For the text-containing cell, return its midpoint in [X, Y] coordinate format. 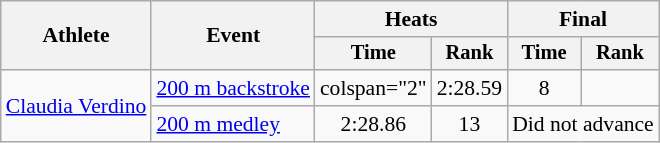
200 m backstroke [233, 88]
8 [544, 88]
13 [470, 124]
2:28.59 [470, 88]
200 m medley [233, 124]
colspan="2" [374, 88]
Event [233, 36]
Final [583, 19]
2:28.86 [374, 124]
Claudia Verdino [76, 106]
Did not advance [583, 124]
Heats [411, 19]
Athlete [76, 36]
